Scan for the cell matching the given text and deliver its (X, Y) coordinate at center. 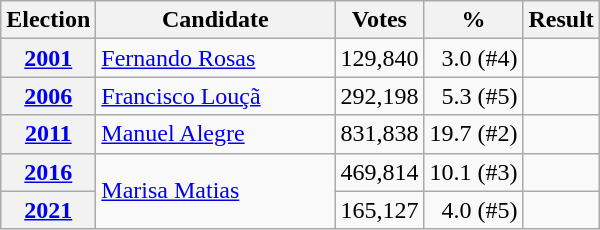
165,127 (380, 210)
2011 (48, 134)
469,814 (380, 172)
831,838 (380, 134)
Francisco Louçã (216, 96)
2006 (48, 96)
Manuel Alegre (216, 134)
Election (48, 20)
2016 (48, 172)
Marisa Matias (216, 191)
4.0 (#5) (474, 210)
Votes (380, 20)
292,198 (380, 96)
10.1 (#3) (474, 172)
Result (561, 20)
Candidate (216, 20)
2001 (48, 58)
Fernando Rosas (216, 58)
2021 (48, 210)
19.7 (#2) (474, 134)
% (474, 20)
129,840 (380, 58)
5.3 (#5) (474, 96)
3.0 (#4) (474, 58)
